Extract the [X, Y] coordinate from the center of the cell holding the provided text.  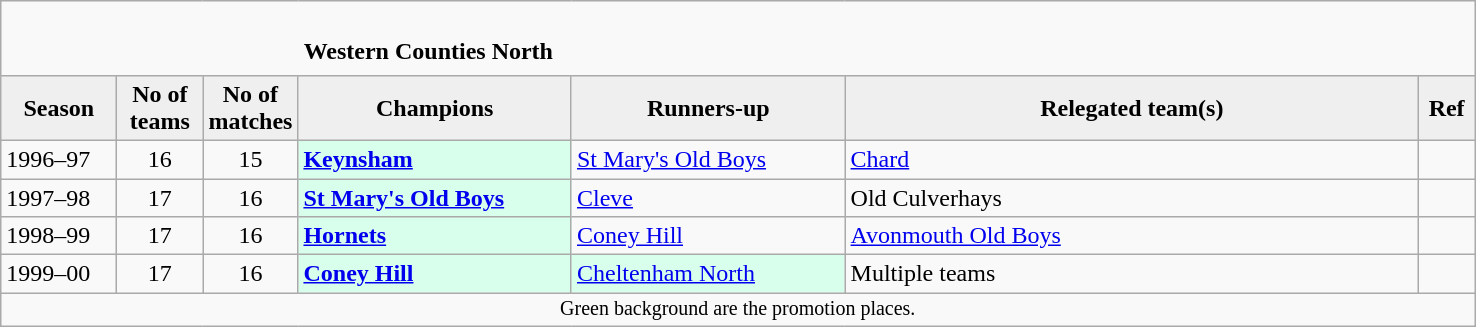
Chard [1132, 159]
Relegated team(s) [1132, 108]
Runners-up [708, 108]
No of matches [250, 108]
Season [59, 108]
15 [250, 159]
Champions [435, 108]
Cheltenham North [708, 274]
Green background are the promotion places. [738, 310]
Avonmouth Old Boys [1132, 236]
1996–97 [59, 159]
Cleve [708, 197]
1999–00 [59, 274]
1998–99 [59, 236]
Ref [1447, 108]
1997–98 [59, 197]
Keynsham [435, 159]
No of teams [160, 108]
Hornets [435, 236]
Old Culverhays [1132, 197]
Multiple teams [1132, 274]
